Detect which cell encompasses the target text, then output its [X, Y] center coordinate. 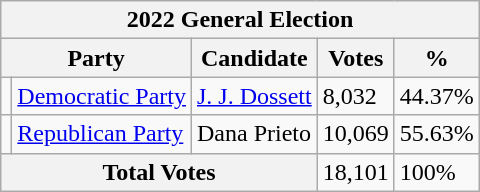
Votes [356, 58]
Party [96, 58]
% [436, 58]
2022 General Election [240, 20]
44.37% [436, 96]
55.63% [436, 134]
18,101 [356, 172]
100% [436, 172]
Total Votes [159, 172]
Dana Prieto [254, 134]
J. J. Dossett [254, 96]
8,032 [356, 96]
Republican Party [102, 134]
Candidate [254, 58]
10,069 [356, 134]
Democratic Party [102, 96]
